Pinpoint the cell where the given text exists, returning its (X, Y) midpoint coordinate. 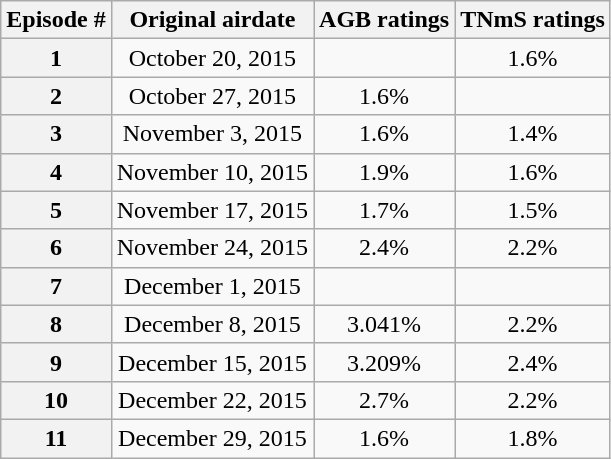
Original airdate (212, 20)
October 27, 2015 (212, 96)
8 (56, 324)
3 (56, 134)
1.5% (533, 210)
1.4% (533, 134)
TNmS ratings (533, 20)
Episode # (56, 20)
3.209% (384, 362)
3.041% (384, 324)
November 17, 2015 (212, 210)
1.7% (384, 210)
December 22, 2015 (212, 400)
4 (56, 172)
November 24, 2015 (212, 248)
9 (56, 362)
1.9% (384, 172)
10 (56, 400)
December 1, 2015 (212, 286)
2.7% (384, 400)
1.8% (533, 438)
November 10, 2015 (212, 172)
AGB ratings (384, 20)
11 (56, 438)
October 20, 2015 (212, 58)
5 (56, 210)
1 (56, 58)
6 (56, 248)
December 8, 2015 (212, 324)
November 3, 2015 (212, 134)
7 (56, 286)
December 15, 2015 (212, 362)
2 (56, 96)
December 29, 2015 (212, 438)
